Locate the cell with the specified text and output its [X, Y] center coordinate. 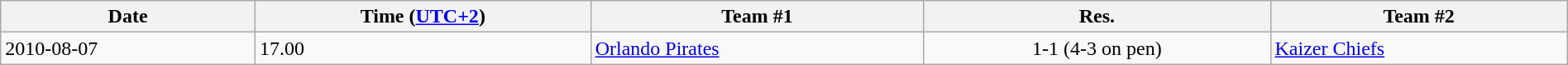
Team #1 [758, 17]
Time (UTC+2) [423, 17]
Res. [1097, 17]
Orlando Pirates [758, 48]
Kaizer Chiefs [1419, 48]
Date [128, 17]
1-1 (4-3 on pen) [1097, 48]
Team #2 [1419, 17]
17.00 [423, 48]
2010-08-07 [128, 48]
